Detect which cell encompasses the target text, then output its (X, Y) center coordinate. 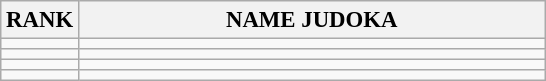
NAME JUDOKA (312, 20)
RANK (40, 20)
